Identify which cell holds the provided text, then report its (x, y) central coordinate. 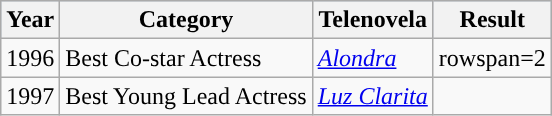
Best Young Lead Actress (186, 96)
Result (492, 20)
Luz Clarita (372, 96)
Telenovela (372, 20)
rowspan=2 (492, 58)
Alondra (372, 58)
Category (186, 20)
1996 (30, 58)
1997 (30, 96)
Year (30, 20)
Best Co-star Actress (186, 58)
